Scan for the cell matching the given text and deliver its (X, Y) coordinate at center. 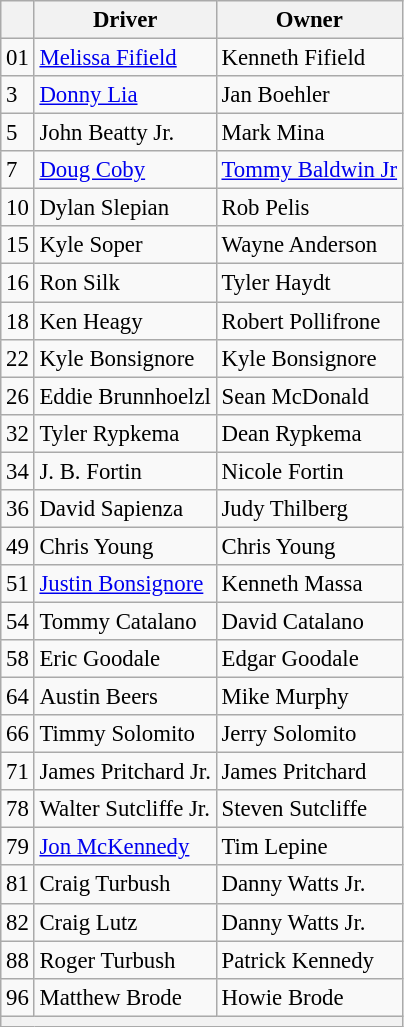
Jon McKennedy (125, 847)
Walter Sutcliffe Jr. (125, 809)
01 (18, 58)
18 (18, 321)
78 (18, 809)
Craig Turbush (125, 885)
26 (18, 396)
Wayne Anderson (309, 245)
49 (18, 546)
Eric Goodale (125, 659)
Tyler Haydt (309, 283)
Tommy Baldwin Jr (309, 170)
Matthew Brode (125, 997)
Ken Heagy (125, 321)
Howie Brode (309, 997)
Mark Mina (309, 133)
Jerry Solomito (309, 734)
Kenneth Fifield (309, 58)
Dylan Slepian (125, 208)
Robert Pollifrone (309, 321)
John Beatty Jr. (125, 133)
51 (18, 584)
Tommy Catalano (125, 621)
54 (18, 621)
Tyler Rypkema (125, 433)
34 (18, 471)
58 (18, 659)
Driver (125, 20)
Sean McDonald (309, 396)
Mike Murphy (309, 697)
5 (18, 133)
96 (18, 997)
Rob Pelis (309, 208)
Dean Rypkema (309, 433)
James Pritchard Jr. (125, 772)
Patrick Kennedy (309, 960)
Edgar Goodale (309, 659)
Eddie Brunnhoelzl (125, 396)
Doug Coby (125, 170)
22 (18, 358)
Kenneth Massa (309, 584)
82 (18, 922)
Timmy Solomito (125, 734)
Craig Lutz (125, 922)
88 (18, 960)
Steven Sutcliffe (309, 809)
J. B. Fortin (125, 471)
David Sapienza (125, 509)
Kyle Soper (125, 245)
Tim Lepine (309, 847)
16 (18, 283)
Justin Bonsignore (125, 584)
Owner (309, 20)
3 (18, 95)
79 (18, 847)
15 (18, 245)
Roger Turbush (125, 960)
32 (18, 433)
Nicole Fortin (309, 471)
71 (18, 772)
David Catalano (309, 621)
Austin Beers (125, 697)
7 (18, 170)
James Pritchard (309, 772)
81 (18, 885)
Ron Silk (125, 283)
Donny Lia (125, 95)
Jan Boehler (309, 95)
Melissa Fifield (125, 58)
36 (18, 509)
10 (18, 208)
Judy Thilberg (309, 509)
66 (18, 734)
64 (18, 697)
